From the cell containing the given text, extract its center point as [x, y] coordinate. 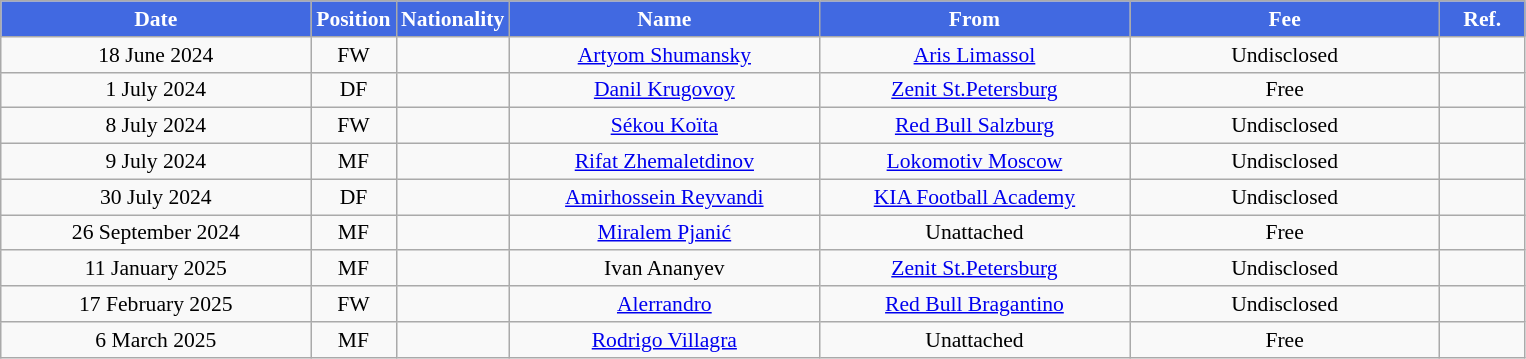
11 January 2025 [156, 269]
6 March 2025 [156, 340]
Red Bull Salzburg [974, 126]
KIA Football Academy [974, 197]
Position [354, 19]
Miralem Pjanić [664, 233]
Ref. [1482, 19]
17 February 2025 [156, 304]
Sékou Koïta [664, 126]
Amirhossein Reyvandi [664, 197]
Name [664, 19]
Lokomotiv Moscow [974, 162]
30 July 2024 [156, 197]
Alerrandro [664, 304]
Ivan Ananyev [664, 269]
Date [156, 19]
Fee [1285, 19]
18 June 2024 [156, 55]
Red Bull Bragantino [974, 304]
Artyom Shumansky [664, 55]
9 July 2024 [156, 162]
1 July 2024 [156, 90]
26 September 2024 [156, 233]
From [974, 19]
Aris Limassol [974, 55]
Danil Krugovoy [664, 90]
Rifat Zhemaletdinov [664, 162]
Rodrigo Villagra [664, 340]
8 July 2024 [156, 126]
Nationality [452, 19]
